Extract the [X, Y] coordinate from the center of the cell holding the provided text.  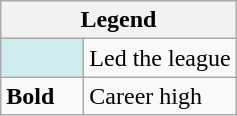
Legend [118, 20]
Led the league [160, 58]
Bold [42, 96]
Career high [160, 96]
